Scan for the cell matching the given text and deliver its [X, Y] coordinate at center. 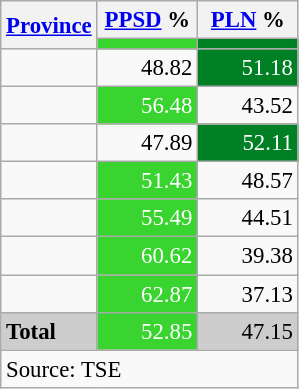
51.18 [248, 68]
52.11 [248, 143]
48.82 [148, 68]
48.57 [248, 181]
PLN % [248, 20]
47.89 [148, 143]
44.51 [248, 219]
PPSD % [148, 20]
51.43 [148, 181]
Source: TSE [150, 369]
47.15 [248, 331]
62.87 [148, 294]
37.13 [248, 294]
52.85 [148, 331]
43.52 [248, 106]
56.48 [148, 106]
Province [49, 25]
60.62 [148, 256]
Total [49, 331]
55.49 [148, 219]
39.38 [248, 256]
